Return [X, Y] of the center of cell containing provided text 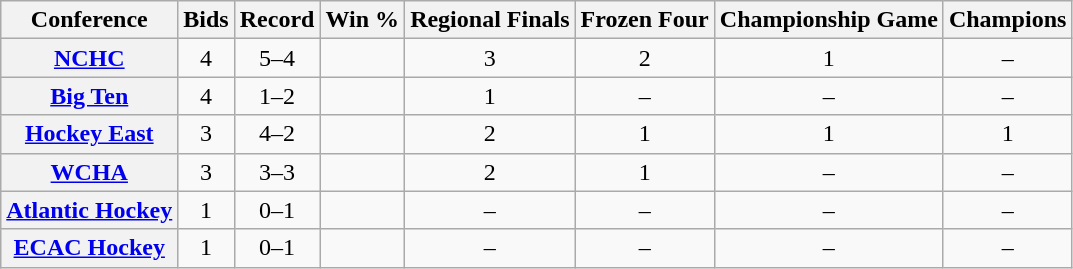
Championship Game [828, 20]
ECAC Hockey [90, 248]
NCHC [90, 58]
4–2 [277, 134]
WCHA [90, 172]
Record [277, 20]
3–3 [277, 172]
Champions [1007, 20]
Bids [206, 20]
1–2 [277, 96]
Atlantic Hockey [90, 210]
Hockey East [90, 134]
Big Ten [90, 96]
Frozen Four [644, 20]
5–4 [277, 58]
Conference [90, 20]
Win % [362, 20]
Regional Finals [490, 20]
